Search for the cell housing the specified text and yield its [x, y] center coordinate. 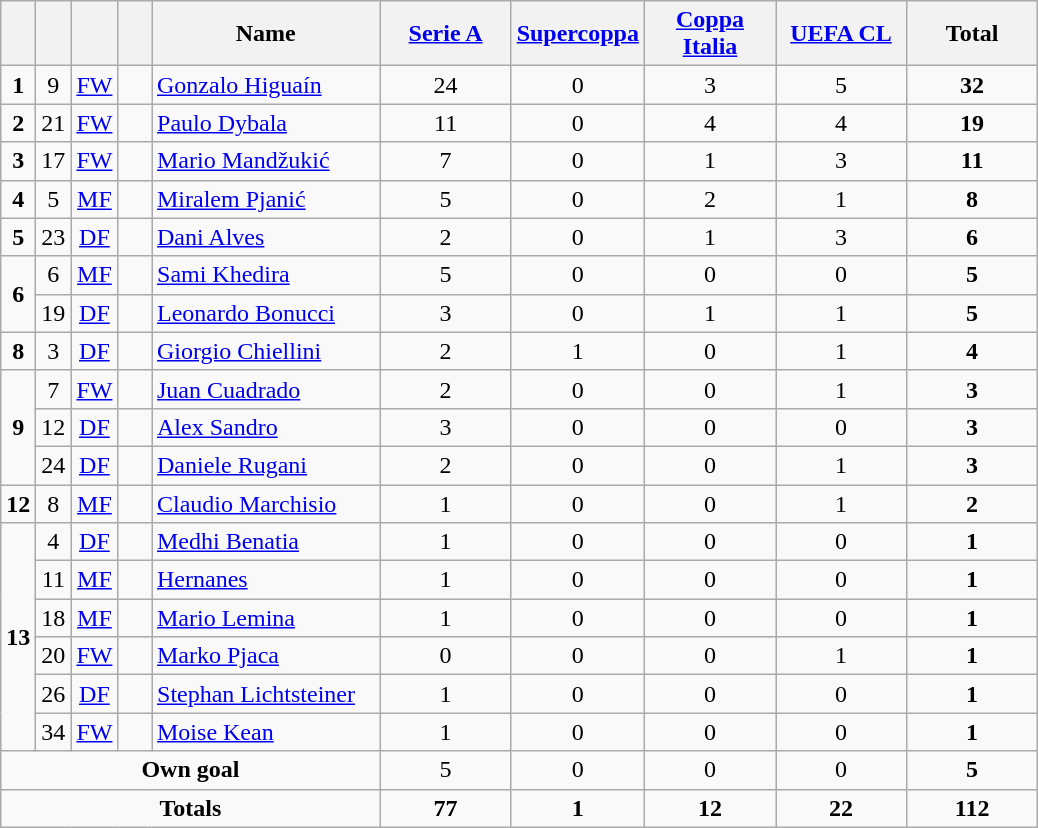
22 [842, 808]
26 [54, 694]
Leonardo Bonucci [266, 313]
13 [18, 637]
Claudio Marchisio [266, 503]
Moise Kean [266, 732]
Juan Cuadrado [266, 389]
21 [54, 123]
Totals [190, 808]
Gonzalo Higuaín [266, 85]
Supercoppa [578, 34]
UEFA CL [842, 34]
18 [54, 618]
77 [446, 808]
17 [54, 161]
112 [972, 808]
Paulo Dybala [266, 123]
32 [972, 85]
20 [54, 656]
Hernanes [266, 580]
Mario Mandžukić [266, 161]
Marko Pjaca [266, 656]
Sami Khedira [266, 275]
Total [972, 34]
Name [266, 34]
Alex Sandro [266, 427]
Mario Lemina [266, 618]
Miralem Pjanić [266, 199]
Dani Alves [266, 237]
Daniele Rugani [266, 465]
Own goal [190, 770]
34 [54, 732]
Coppa Italia [710, 34]
Giorgio Chiellini [266, 351]
23 [54, 237]
Stephan Lichtsteiner [266, 694]
Serie A [446, 34]
Medhi Benatia [266, 542]
